Search for the cell housing the specified text and yield its [X, Y] center coordinate. 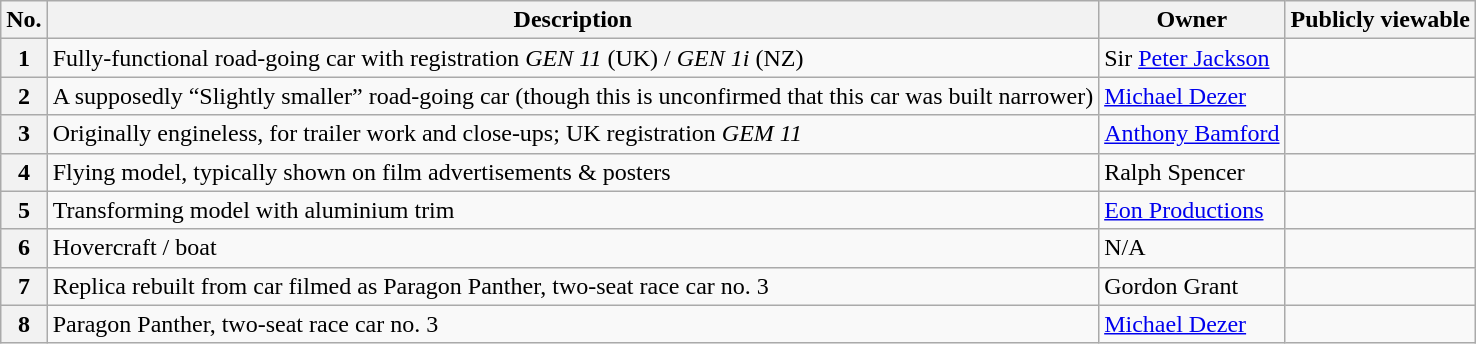
A supposedly “Slightly smaller” road-going car (though this is unconfirmed that this car was built narrower) [573, 96]
5 [24, 210]
2 [24, 96]
Ralph Spencer [1192, 172]
Fully-functional road-going car with registration GEN 11 (UK) / GEN 1i (NZ) [573, 58]
6 [24, 248]
4 [24, 172]
Originally engineless, for trailer work and close-ups; UK registration GEM 11 [573, 134]
No. [24, 20]
Replica rebuilt from car filmed as Paragon Panther, two-seat race car no. 3 [573, 286]
Paragon Panther, two-seat race car no. 3 [573, 324]
Description [573, 20]
Owner [1192, 20]
Gordon Grant [1192, 286]
7 [24, 286]
Anthony Bamford [1192, 134]
1 [24, 58]
N/A [1192, 248]
Sir Peter Jackson [1192, 58]
Hovercraft / boat [573, 248]
Publicly viewable [1380, 20]
8 [24, 324]
Transforming model with aluminium trim [573, 210]
Flying model, typically shown on film advertisements & posters [573, 172]
Eon Productions [1192, 210]
3 [24, 134]
